Extract the (x, y) coordinate from the center of the cell holding the provided text.  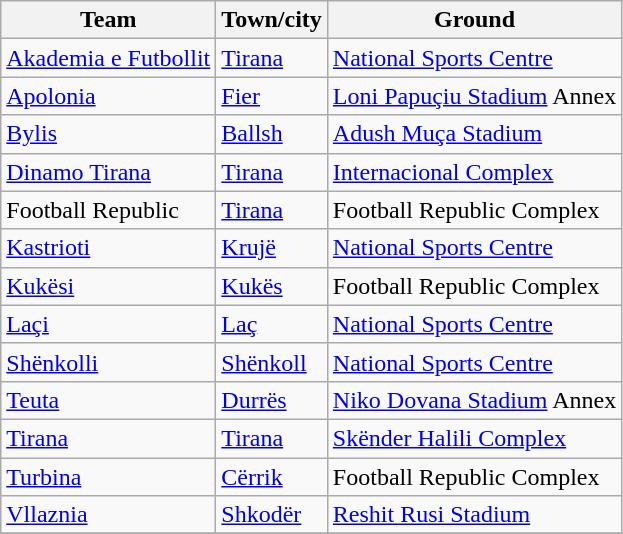
Durrës (272, 400)
Internacional Complex (474, 172)
Loni Papuçiu Stadium Annex (474, 96)
Kukësi (108, 286)
Krujë (272, 248)
Kastrioti (108, 248)
Vllaznia (108, 515)
Shkodër (272, 515)
Apolonia (108, 96)
Turbina (108, 477)
Teuta (108, 400)
Dinamo Tirana (108, 172)
Ballsh (272, 134)
Cërrik (272, 477)
Skënder Halili Complex (474, 438)
Adush Muça Stadium (474, 134)
Kukës (272, 286)
Laçi (108, 324)
Town/city (272, 20)
Team (108, 20)
Football Republic (108, 210)
Reshit Rusi Stadium (474, 515)
Ground (474, 20)
Bylis (108, 134)
Niko Dovana Stadium Annex (474, 400)
Akademia e Futbollit (108, 58)
Shënkolli (108, 362)
Fier (272, 96)
Laç (272, 324)
Shënkoll (272, 362)
